Identify which cell holds the provided text, then report its [x, y] central coordinate. 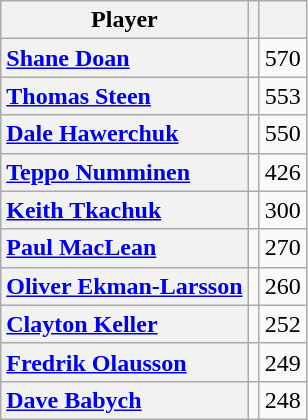
Oliver Ekman-Larsson [124, 286]
260 [282, 286]
Clayton Keller [124, 324]
Paul MacLean [124, 248]
Keith Tkachuk [124, 210]
300 [282, 210]
Thomas Steen [124, 96]
252 [282, 324]
Fredrik Olausson [124, 362]
Shane Doan [124, 58]
Player [124, 20]
550 [282, 134]
249 [282, 362]
Dale Hawerchuk [124, 134]
553 [282, 96]
Teppo Numminen [124, 172]
570 [282, 58]
426 [282, 172]
248 [282, 400]
Dave Babych [124, 400]
270 [282, 248]
